Find where the given text appears and provide that cell's center as (x, y) coordinate. 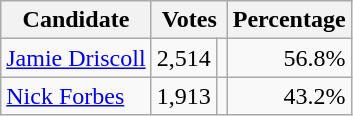
43.2% (289, 96)
Candidate (76, 20)
56.8% (289, 58)
Nick Forbes (76, 96)
Votes (189, 20)
2,514 (184, 58)
1,913 (184, 96)
Percentage (289, 20)
Jamie Driscoll (76, 58)
